For the text-containing cell, return its midpoint in [X, Y] coordinate format. 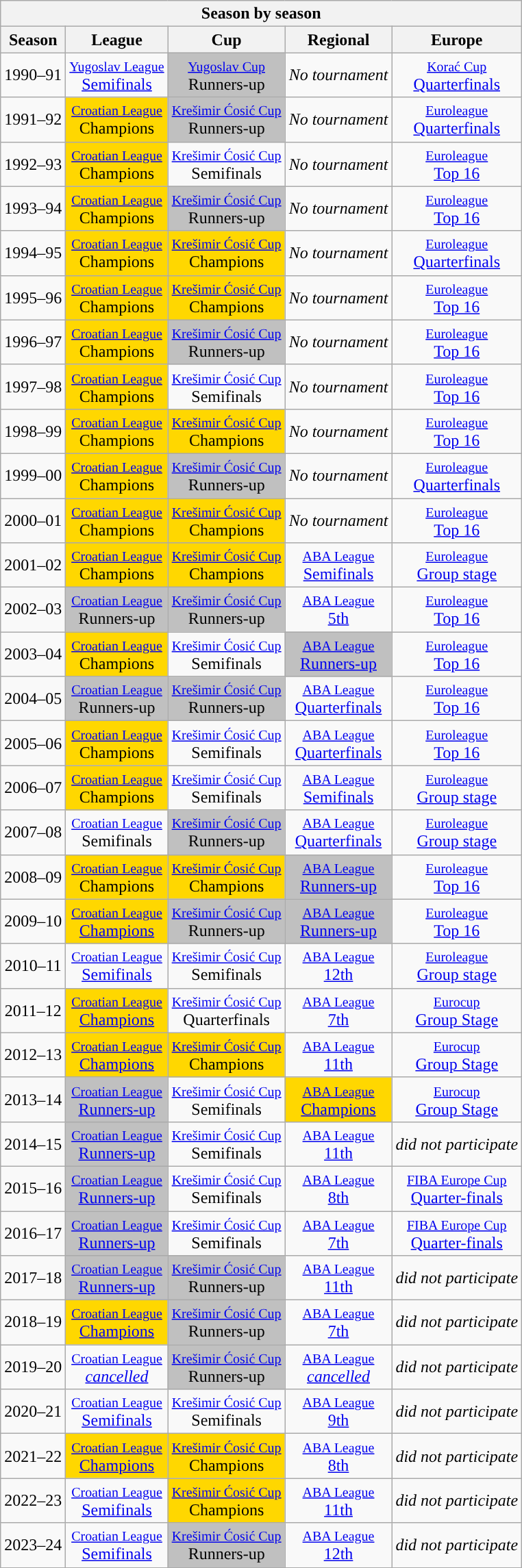
2010–11 [33, 965]
2006–07 [33, 787]
Europe [457, 40]
2015–16 [33, 1189]
Cup [226, 40]
Regional [338, 40]
2021–22 [33, 1456]
1992–93 [33, 164]
2018–19 [33, 1323]
2007–08 [33, 833]
2022–23 [33, 1501]
ABA League9th [338, 1412]
Yugoslav LeagueSemifinals [116, 75]
Croatian Leaguecancelled [116, 1367]
2005–06 [33, 744]
1997–98 [33, 386]
1995–96 [33, 297]
1993–94 [33, 208]
2009–10 [33, 922]
1990–91 [33, 75]
1991–92 [33, 119]
Korać CupQuarterfinals [457, 75]
Season [33, 40]
1994–95 [33, 253]
2019–20 [33, 1367]
2002–03 [33, 609]
2000–01 [33, 520]
Krešimir Ćosić CupQuarterfinals [226, 1011]
ABA Leaguecancelled [338, 1367]
2016–17 [33, 1232]
2020–21 [33, 1412]
2017–18 [33, 1278]
ABA League5th [338, 609]
League [116, 40]
2004–05 [33, 698]
2012–13 [33, 1054]
ABA LeagueChampions [338, 1100]
1999–00 [33, 475]
2014–15 [33, 1143]
2023–24 [33, 1545]
2011–12 [33, 1011]
Yugoslav CupRunners-up [226, 75]
2008–09 [33, 876]
2001–02 [33, 566]
2013–14 [33, 1100]
1998–99 [33, 431]
1996–97 [33, 342]
Season by season [262, 14]
2003–04 [33, 655]
